Pinpoint the cell where the given text exists, returning its [X, Y] midpoint coordinate. 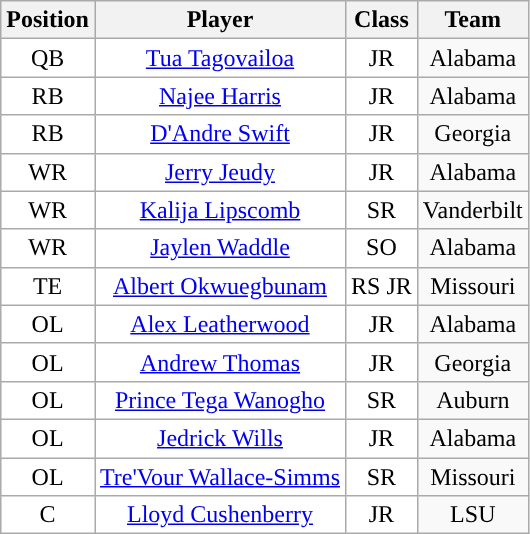
Team [472, 20]
QB [48, 58]
Tre'Vour Wallace-Simms [220, 477]
Lloyd Cushenberry [220, 515]
Albert Okwuegbunam [220, 286]
RS JR [382, 286]
D'Andre Swift [220, 134]
Prince Tega Wanogho [220, 400]
Jaylen Waddle [220, 248]
Position [48, 20]
SO [382, 248]
Player [220, 20]
Andrew Thomas [220, 362]
Alex Leatherwood [220, 324]
Najee Harris [220, 96]
Auburn [472, 400]
Jedrick Wills [220, 438]
Class [382, 20]
TE [48, 286]
C [48, 515]
Tua Tagovailoa [220, 58]
Kalija Lipscomb [220, 210]
Jerry Jeudy [220, 172]
Vanderbilt [472, 210]
LSU [472, 515]
